Output the (X, Y) coordinate of the center of the cell containing the given text.  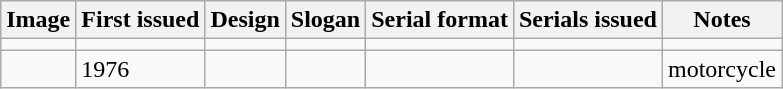
1976 (140, 69)
Image (38, 20)
First issued (140, 20)
Notes (722, 20)
Slogan (325, 20)
Serial format (440, 20)
motorcycle (722, 69)
Design (245, 20)
Serials issued (588, 20)
